Identify which cell holds the provided text, then report its (X, Y) central coordinate. 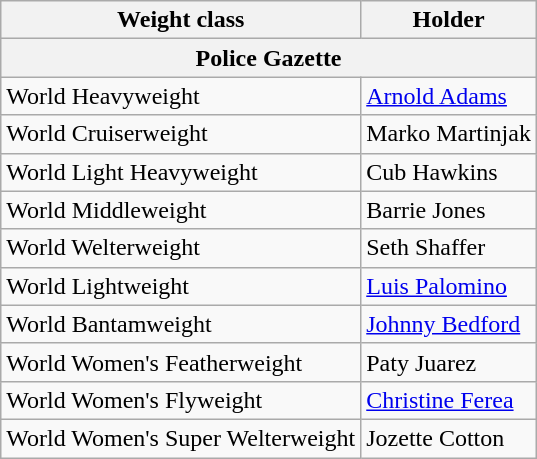
Holder (449, 20)
Marko Martinjak (449, 134)
World Cruiserweight (181, 134)
Seth Shaffer (449, 248)
Weight class (181, 20)
Luis Palomino (449, 286)
World Middleweight (181, 210)
World Women's Featherweight (181, 362)
World Lightweight (181, 286)
Jozette Cotton (449, 438)
Police Gazette (269, 58)
World Bantamweight (181, 324)
Barrie Jones (449, 210)
Arnold Adams (449, 96)
Christine Ferea (449, 400)
World Heavyweight (181, 96)
World Light Heavyweight (181, 172)
Paty Juarez (449, 362)
World Women's Super Welterweight (181, 438)
Johnny Bedford (449, 324)
Cub Hawkins (449, 172)
World Welterweight (181, 248)
World Women's Flyweight (181, 400)
